Capture the cell that displays the provided text and extract its [x, y] central coordinate. 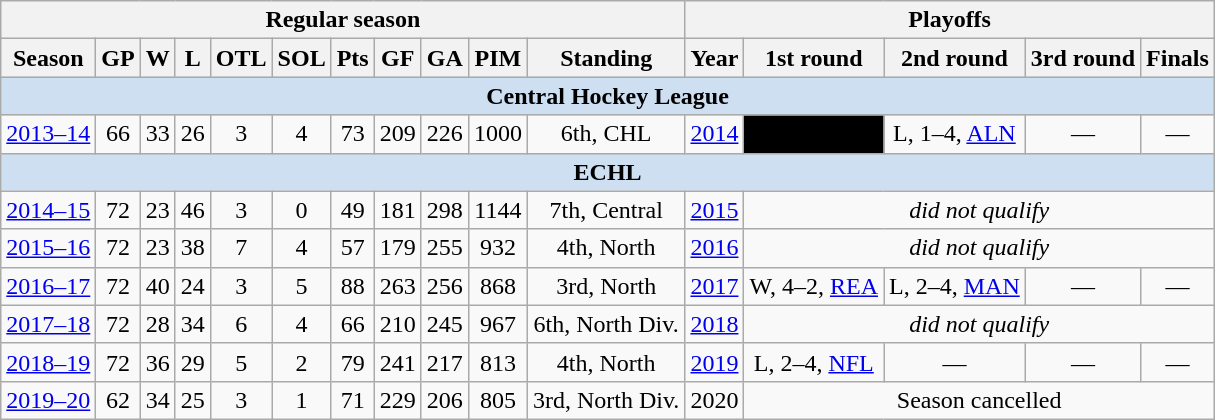
Season [48, 58]
209 [398, 134]
6th, North Div. [606, 324]
40 [158, 286]
SOL [302, 58]
GA [444, 58]
Playoffs [950, 20]
3rd, North Div. [606, 400]
1 [302, 400]
3rd round [1082, 58]
73 [352, 134]
241 [398, 362]
2016 [714, 248]
210 [398, 324]
Central Hockey League [608, 96]
L [192, 58]
PIM [498, 58]
6 [241, 324]
255 [444, 248]
2018 [714, 324]
Regular season [343, 20]
179 [398, 248]
Pts [352, 58]
Finals [1178, 58]
2019 [714, 362]
2014–15 [48, 210]
W, 4–2, REA [814, 286]
298 [444, 210]
2018–19 [48, 362]
L, 2–4, NFL [814, 362]
25 [192, 400]
49 [352, 210]
46 [192, 210]
Year [714, 58]
24 [192, 286]
7 [241, 248]
62 [118, 400]
71 [352, 400]
932 [498, 248]
226 [444, 134]
2 [302, 362]
2017–18 [48, 324]
2015 [714, 210]
29 [192, 362]
OTL [241, 58]
206 [444, 400]
33 [158, 134]
L, 2–4, MAN [955, 286]
26 [192, 134]
2019–20 [48, 400]
2017 [714, 286]
88 [352, 286]
W [158, 58]
217 [444, 362]
36 [158, 362]
3rd, North [606, 286]
57 [352, 248]
181 [398, 210]
GF [398, 58]
245 [444, 324]
263 [398, 286]
868 [498, 286]
Standing [606, 58]
2016–17 [48, 286]
2020 [714, 400]
256 [444, 286]
ECHL [608, 172]
967 [498, 324]
813 [498, 362]
1144 [498, 210]
L, 1–4, ALN [955, 134]
2014 [714, 134]
28 [158, 324]
2013–14 [48, 134]
1000 [498, 134]
2015–16 [48, 248]
38 [192, 248]
805 [498, 400]
7th, Central [606, 210]
1st round [814, 58]
6th, CHL [606, 134]
79 [352, 362]
0 [302, 210]
2nd round [955, 58]
Season cancelled [979, 400]
229 [398, 400]
GP [118, 58]
